Find where the given text appears and provide that cell's center as (X, Y) coordinate. 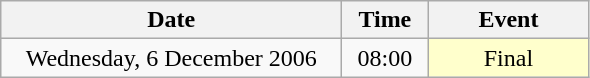
08:00 (385, 58)
Event (508, 20)
Date (172, 20)
Time (385, 20)
Wednesday, 6 December 2006 (172, 58)
Final (508, 58)
